Provide the (x, y) coordinate of the cell's center where the given text is located.  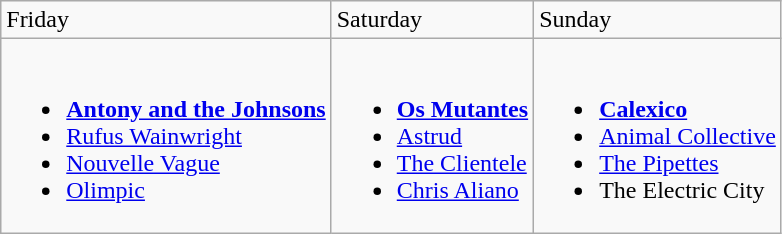
Sunday (658, 20)
Saturday (432, 20)
Friday (166, 20)
CalexicoAnimal CollectiveThe PipettesThe Electric City (658, 136)
Os MutantesAstrudThe ClienteleChris Aliano (432, 136)
Antony and the JohnsonsRufus WainwrightNouvelle VagueOlimpic (166, 136)
